Extract the (X, Y) coordinate from the center of the cell holding the provided text.  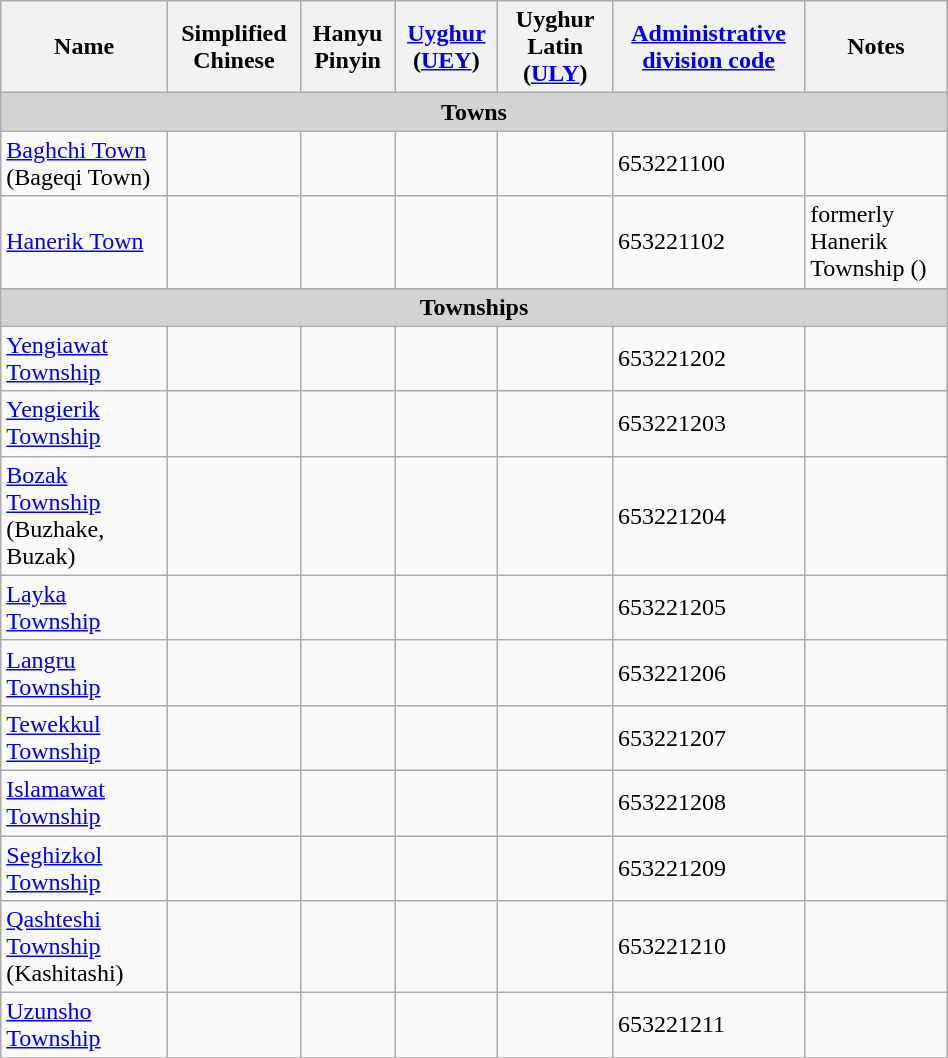
653221102 (708, 242)
Uyghur Latin (ULY) (556, 47)
653221203 (708, 424)
653221208 (708, 802)
Islamawat Township (84, 802)
Simplified Chinese (234, 47)
Townships (474, 307)
Yengiawat Township (84, 358)
Hanerik Town (84, 242)
653221205 (708, 608)
653221209 (708, 868)
Notes (876, 47)
Baghchi Town(Bageqi Town) (84, 164)
653221207 (708, 738)
Administrative division code (708, 47)
Bozak Township(Buzhake, Buzak) (84, 516)
Langru Township (84, 672)
formerly Hanerik Township () (876, 242)
Layka Township (84, 608)
Towns (474, 112)
Hanyu Pinyin (347, 47)
Uyghur (UEY) (446, 47)
Name (84, 47)
Tewekkul Township (84, 738)
653221202 (708, 358)
Uzunsho Township (84, 1026)
653221210 (708, 947)
653221211 (708, 1026)
653221206 (708, 672)
Yengierik Township (84, 424)
653221204 (708, 516)
Seghizkol Township (84, 868)
Qashteshi Township (Kashitashi) (84, 947)
653221100 (708, 164)
